Pinpoint the cell where the given text exists, returning its [X, Y] midpoint coordinate. 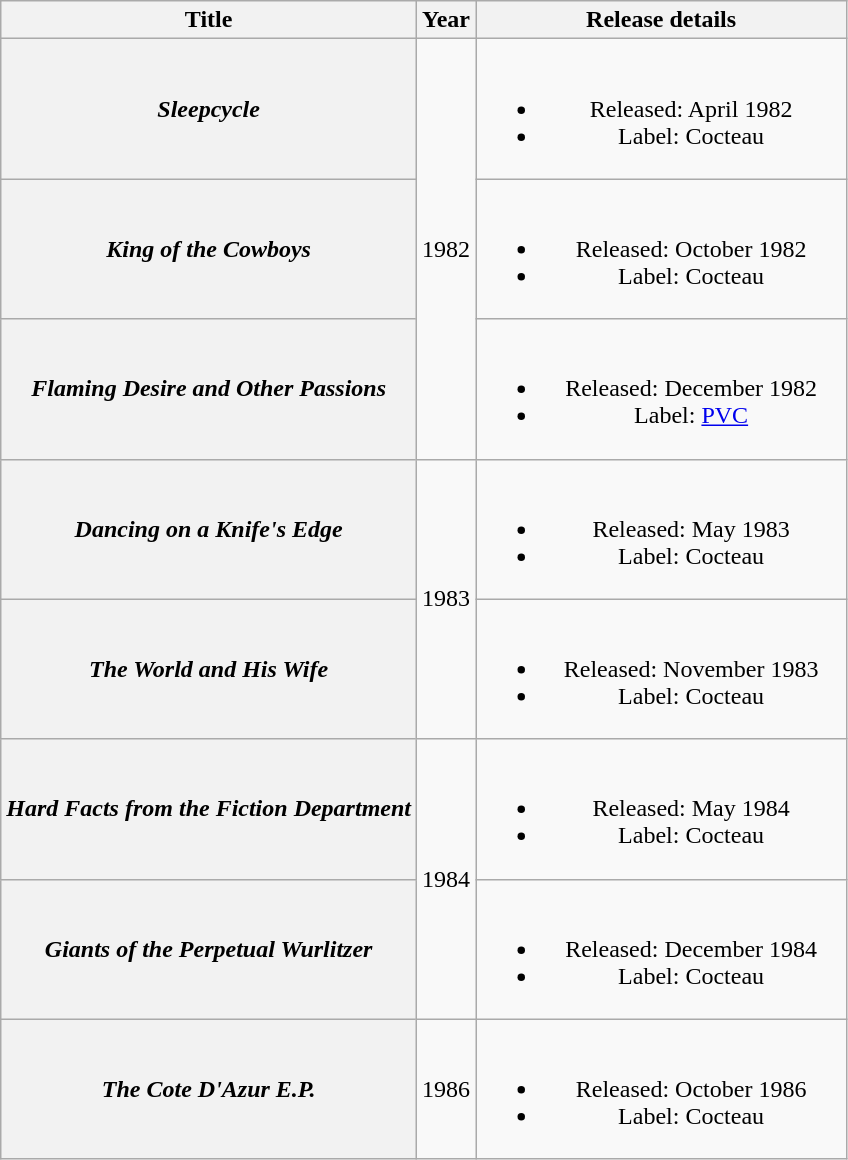
The Cote D'Azur E.P. [209, 1089]
Released: November 1983Label: Cocteau [662, 669]
1986 [446, 1089]
Flaming Desire and Other Passions [209, 389]
Hard Facts from the Fiction Department [209, 809]
1982 [446, 249]
Released: December 1984Label: Cocteau [662, 949]
Sleepcycle [209, 109]
King of the Cowboys [209, 249]
Year [446, 20]
Release details [662, 20]
Giants of the Perpetual Wurlitzer [209, 949]
Released: October 1982Label: Cocteau [662, 249]
Released: December 1982Label: PVC [662, 389]
1984 [446, 879]
1983 [446, 599]
Released: April 1982Label: Cocteau [662, 109]
Released: May 1983Label: Cocteau [662, 529]
Dancing on a Knife's Edge [209, 529]
Released: May 1984Label: Cocteau [662, 809]
Released: October 1986Label: Cocteau [662, 1089]
Title [209, 20]
The World and His Wife [209, 669]
